For the text-containing cell, return its midpoint in (x, y) coordinate format. 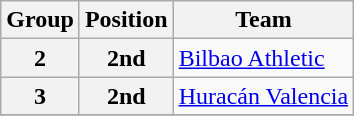
Team (264, 20)
Bilbao Athletic (264, 58)
3 (40, 96)
2 (40, 58)
Huracán Valencia (264, 96)
Position (126, 20)
Group (40, 20)
